Identify which cell holds the provided text, then report its [x, y] central coordinate. 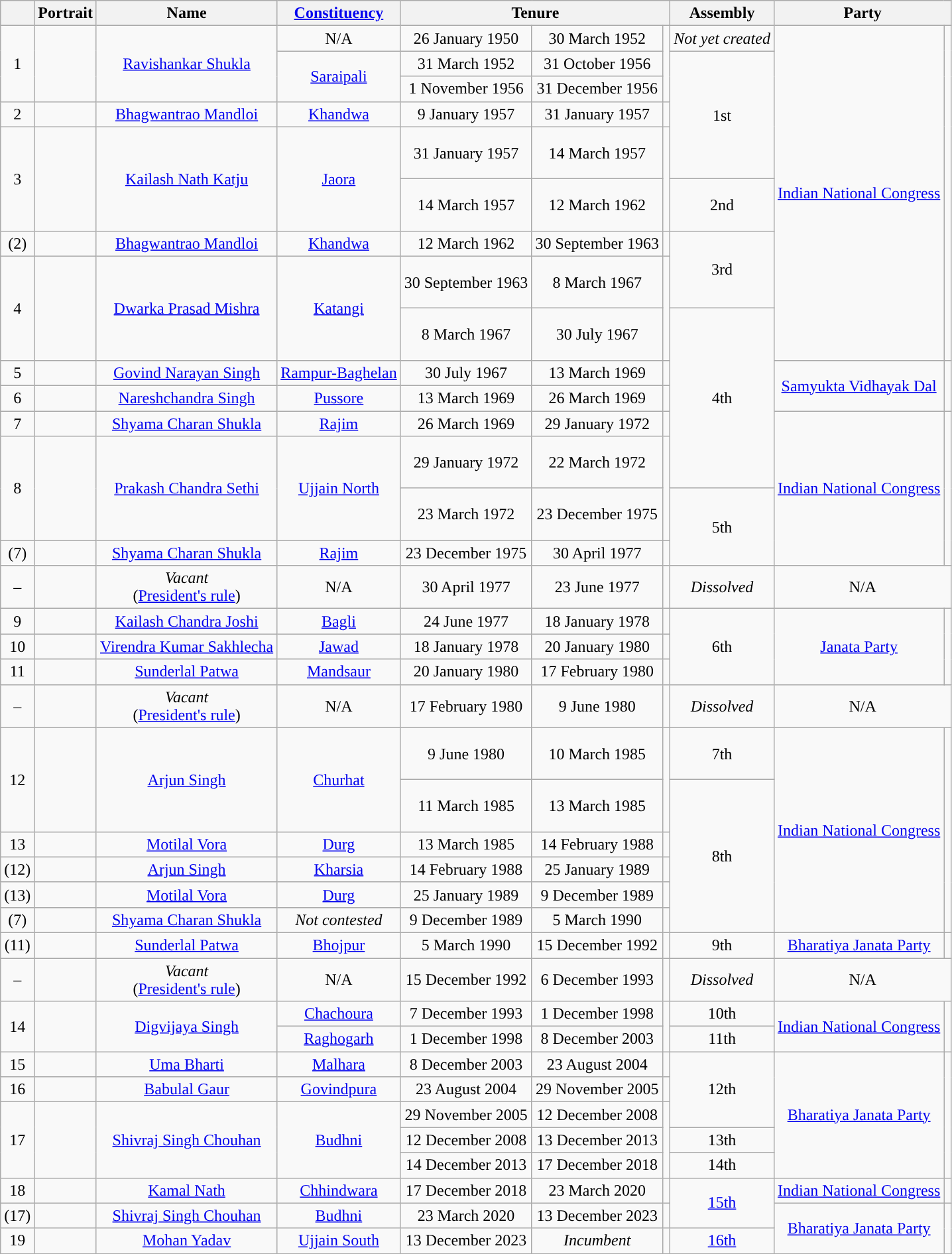
2 [17, 114]
30 March 1952 [597, 38]
Pussore [339, 398]
9 January 1957 [466, 114]
Tenure [535, 13]
Bhojpur [339, 945]
Portrait [66, 13]
Assembly [723, 13]
Raghogarh [339, 1039]
7 December 1993 [466, 1014]
Jawad [339, 647]
Ravishankar Shukla [186, 64]
15 [17, 1064]
Not contested [339, 920]
Uma Bharti [186, 1064]
18 [17, 1190]
Party [862, 13]
Mohan Yadav [186, 1241]
Saraipali [339, 76]
2nd [723, 206]
Ujjain North [339, 488]
8th [723, 857]
Babulal Gaur [186, 1090]
17 [17, 1140]
1 November 1956 [466, 89]
23 June 1977 [597, 588]
Not yet created [723, 38]
12 [17, 780]
13th [723, 1140]
11 [17, 672]
7th [723, 753]
1 [17, 64]
Constituency [339, 13]
15th [723, 1203]
Katangi [339, 308]
Kharsia [339, 869]
Dwarka Prasad Mishra [186, 308]
16 [17, 1090]
Kamal Nath [186, 1190]
Rampur-Baghelan [339, 373]
Kailash Chandra Joshi [186, 621]
10th [723, 1014]
Mandsaur [339, 672]
31 October 1956 [597, 64]
24 June 1977 [466, 621]
23 March 1972 [466, 515]
Janata Party [859, 647]
12th [723, 1090]
(12) [17, 869]
6 December 1993 [597, 979]
Jaora [339, 179]
22 March 1972 [597, 463]
(2) [17, 243]
4 [17, 308]
Chhindwara [339, 1190]
1st [723, 115]
5th [723, 527]
3rd [723, 269]
Digvijaya Singh [186, 1027]
7 [17, 424]
6 [17, 398]
10 March 1985 [597, 753]
Incumbent [597, 1241]
(13) [17, 895]
4th [723, 398]
9 [17, 621]
16th [723, 1241]
11 March 1985 [466, 806]
(11) [17, 945]
31 March 1952 [466, 64]
Prakash Chandra Sethi [186, 488]
14 December 2013 [466, 1165]
Kailash Nath Katju [186, 179]
19 [17, 1241]
11th [723, 1039]
31 December 1956 [597, 89]
(17) [17, 1216]
Nareshchandra Singh [186, 398]
13 [17, 844]
Bagli [339, 621]
3 [17, 179]
13 December 2013 [597, 1140]
Chachoura [339, 1014]
Govindpura [339, 1090]
Churhat [339, 780]
Ujjain South [339, 1241]
26 January 1950 [466, 38]
Malhara [339, 1064]
14th [723, 1165]
10 [17, 647]
Govind Narayan Singh [186, 373]
Samyukta Vidhayak Dal [859, 385]
14 [17, 1027]
Name [186, 13]
6th [723, 647]
5 [17, 373]
Virendra Kumar Sakhlecha [186, 647]
9th [723, 945]
8 [17, 488]
